Return the [x, y] coordinate for the center point of the cell that contains the specified text.  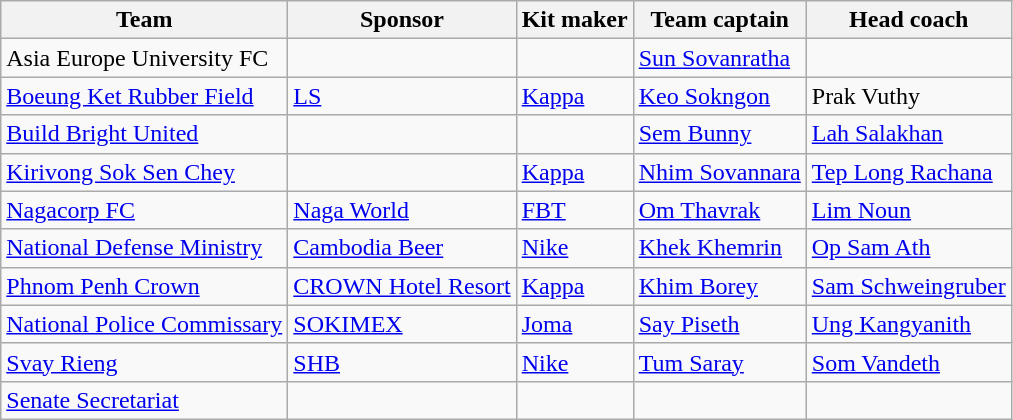
Lim Noun [908, 210]
Joma [574, 324]
Sam Schweingruber [908, 286]
Team [144, 20]
Asia Europe University FC [144, 58]
Sponsor [402, 20]
Tep Long Rachana [908, 172]
Svay Rieng [144, 362]
Tum Saray [720, 362]
CROWN Hotel Resort [402, 286]
Sun Sovanratha [720, 58]
Kirivong Sok Sen Chey [144, 172]
FBT [574, 210]
Cambodia Beer [402, 248]
SHB [402, 362]
Say Piseth [720, 324]
Build Bright United [144, 134]
Nhim Sovannara [720, 172]
National Defense Ministry [144, 248]
Keo Sokngon [720, 96]
Khim Borey [720, 286]
Khek Khemrin [720, 248]
Head coach [908, 20]
SOKIMEX [402, 324]
Kit maker [574, 20]
Senate Secretariat [144, 400]
Op Sam Ath [908, 248]
Boeung Ket Rubber Field [144, 96]
National Police Commissary [144, 324]
Sem Bunny [720, 134]
Om Thavrak [720, 210]
Team captain [720, 20]
Prak Vuthy [908, 96]
Som Vandeth [908, 362]
Phnom Penh Crown [144, 286]
Naga World [402, 210]
Lah Salakhan [908, 134]
Nagacorp FC [144, 210]
LS [402, 96]
Ung Kangyanith [908, 324]
